Provide the [X, Y] coordinate of the cell's center where the given text is located.  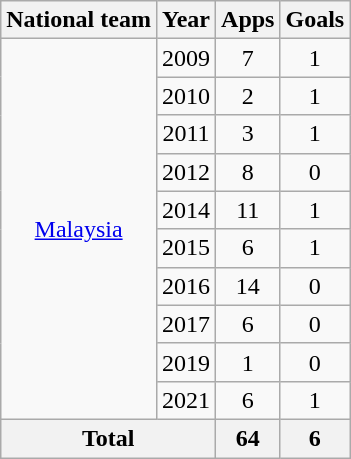
2014 [186, 210]
3 [248, 134]
7 [248, 58]
2012 [186, 172]
National team [79, 20]
2015 [186, 248]
64 [248, 438]
Year [186, 20]
2017 [186, 324]
11 [248, 210]
2021 [186, 400]
2 [248, 96]
2019 [186, 362]
Malaysia [79, 230]
Apps [248, 20]
8 [248, 172]
Goals [315, 20]
14 [248, 286]
2011 [186, 134]
2009 [186, 58]
2016 [186, 286]
2010 [186, 96]
Total [108, 438]
